Find where the given text appears and provide that cell's center as [x, y] coordinate. 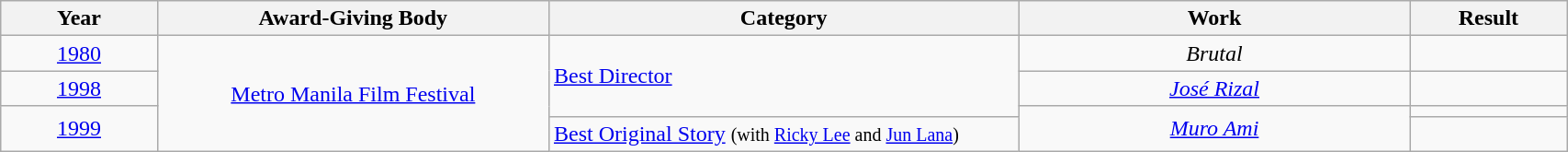
Result [1488, 18]
Muro Ami [1214, 129]
Brutal [1214, 53]
Best Director [783, 76]
José Rizal [1214, 88]
1999 [79, 129]
Work [1214, 18]
Year [79, 18]
Metro Manila Film Festival [353, 94]
1980 [79, 53]
Best Original Story (with Ricky Lee and Jun Lana) [783, 134]
Award-Giving Body [353, 18]
1998 [79, 88]
Category [783, 18]
